Search for the cell housing the specified text and yield its (x, y) center coordinate. 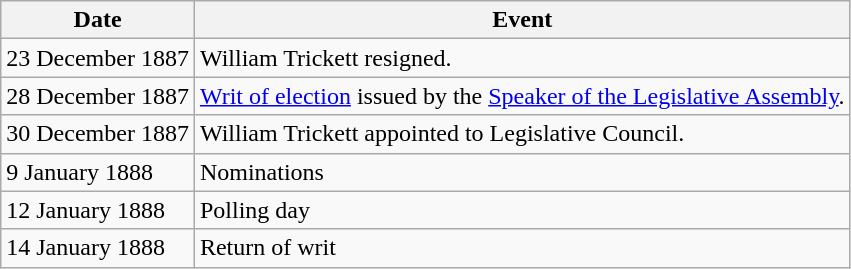
Nominations (522, 172)
Writ of election issued by the Speaker of the Legislative Assembly. (522, 96)
12 January 1888 (98, 210)
Return of writ (522, 248)
28 December 1887 (98, 96)
Event (522, 20)
9 January 1888 (98, 172)
William Trickett resigned. (522, 58)
Date (98, 20)
William Trickett appointed to Legislative Council. (522, 134)
Polling day (522, 210)
23 December 1887 (98, 58)
14 January 1888 (98, 248)
30 December 1887 (98, 134)
